Find where the given text appears and provide that cell's center as (X, Y) coordinate. 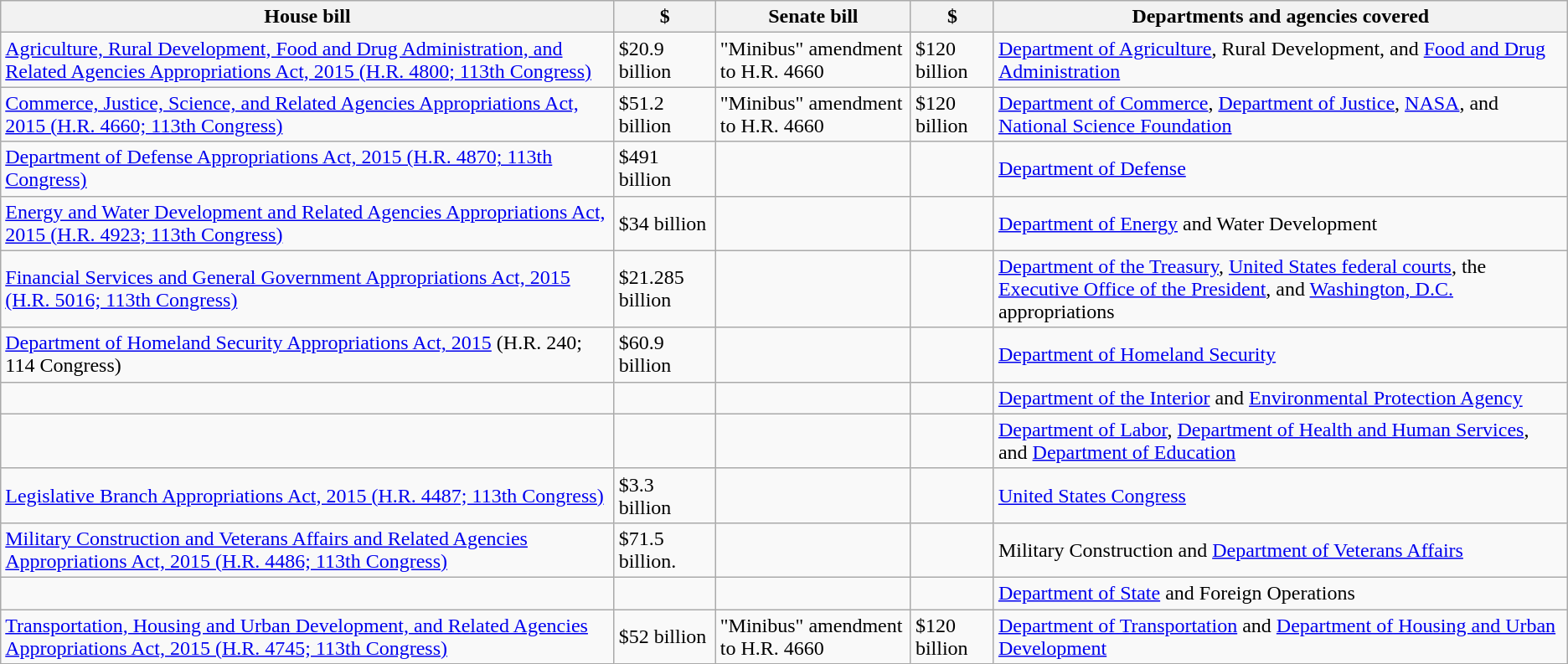
Military Construction and Department of Veterans Affairs (1280, 549)
Department of Homeland Security Appropriations Act, 2015 (H.R. 240; 114 Congress) (307, 355)
Department of Transportation and Department of Housing and Urban Development (1280, 636)
Department of State and Foreign Operations (1280, 593)
Department of Agriculture, Rural Development, and Food and Drug Administration (1280, 60)
Department of Defense Appropriations Act, 2015 (H.R. 4870; 113th Congress) (307, 169)
$3.3 billion (665, 496)
Department of Defense (1280, 169)
Department of Homeland Security (1280, 355)
$21.285 billion (665, 289)
Energy and Water Development and Related Agencies Appropriations Act, 2015 (H.R. 4923; 113th Congress) (307, 223)
$34 billion (665, 223)
Agriculture, Rural Development, Food and Drug Administration, and Related Agencies Appropriations Act, 2015 (H.R. 4800; 113th Congress) (307, 60)
Senate bill (812, 17)
Military Construction and Veterans Affairs and Related Agencies Appropriations Act, 2015 (H.R. 4486; 113th Congress) (307, 549)
Department of Energy and Water Development (1280, 223)
$60.9 billion (665, 355)
United States Congress (1280, 496)
$71.5 billion. (665, 549)
Legislative Branch Appropriations Act, 2015 (H.R. 4487; 113th Congress) (307, 496)
$51.2 billion (665, 114)
Departments and agencies covered (1280, 17)
Department of the Interior and Environmental Protection Agency (1280, 398)
$491 billion (665, 169)
$52 billion (665, 636)
Department of Labor, Department of Health and Human Services, and Department of Education (1280, 440)
Department of Commerce, Department of Justice, NASA, and National Science Foundation (1280, 114)
Department of the Treasury, United States federal courts, the Executive Office of the President, and Washington, D.C. appropriations (1280, 289)
Commerce, Justice, Science, and Related Agencies Appropriations Act, 2015 (H.R. 4660; 113th Congress) (307, 114)
Transportation, Housing and Urban Development, and Related Agencies Appropriations Act, 2015 (H.R. 4745; 113th Congress) (307, 636)
House bill (307, 17)
Financial Services and General Government Appropriations Act, 2015 (H.R. 5016; 113th Congress) (307, 289)
$20.9 billion (665, 60)
